Detect which cell encompasses the target text, then output its (x, y) center coordinate. 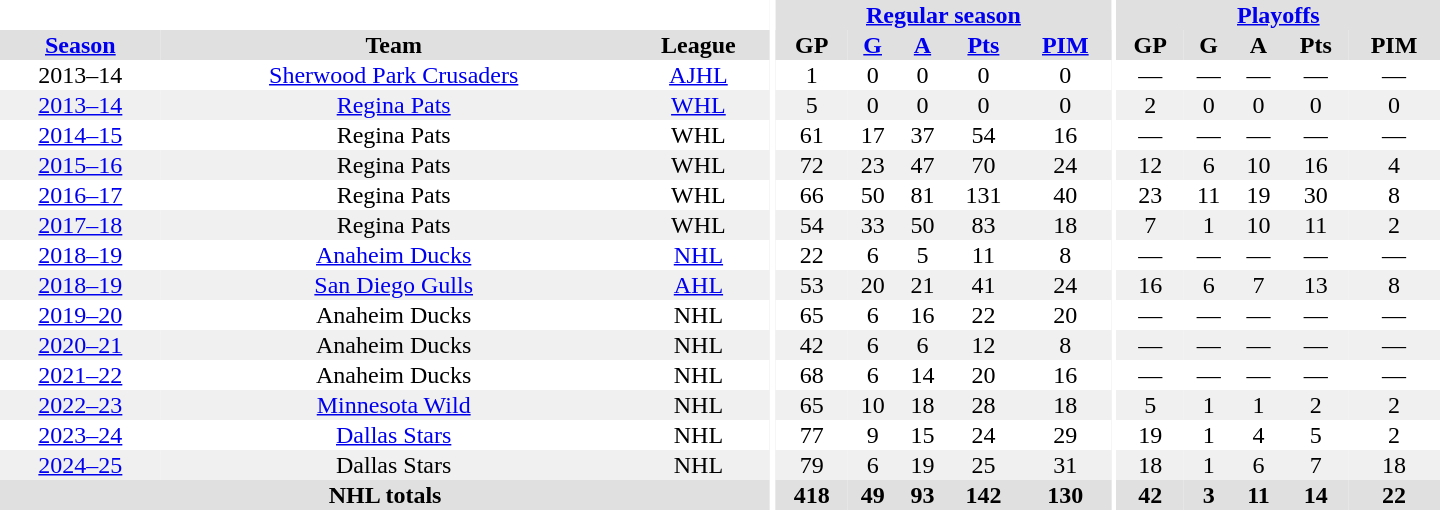
49 (873, 495)
17 (873, 135)
130 (1065, 495)
29 (1065, 435)
93 (923, 495)
83 (983, 225)
53 (812, 285)
Regular season (944, 15)
AJHL (698, 75)
Playoffs (1278, 15)
2017–18 (80, 225)
37 (923, 135)
72 (812, 165)
2021–22 (80, 375)
66 (812, 195)
9 (873, 435)
2022–23 (80, 405)
Season (80, 45)
40 (1065, 195)
79 (812, 465)
33 (873, 225)
47 (923, 165)
81 (923, 195)
2016–17 (80, 195)
Team (394, 45)
68 (812, 375)
San Diego Gulls (394, 285)
NHL totals (385, 495)
21 (923, 285)
2020–21 (80, 345)
142 (983, 495)
41 (983, 285)
31 (1065, 465)
61 (812, 135)
2014–15 (80, 135)
30 (1316, 195)
AHL (698, 285)
Sherwood Park Crusaders (394, 75)
League (698, 45)
2024–25 (80, 465)
2015–16 (80, 165)
Minnesota Wild (394, 405)
28 (983, 405)
25 (983, 465)
77 (812, 435)
131 (983, 195)
70 (983, 165)
418 (812, 495)
13 (1316, 285)
2019–20 (80, 315)
2023–24 (80, 435)
15 (923, 435)
3 (1209, 495)
